Pinpoint the cell where the given text exists, returning its (x, y) midpoint coordinate. 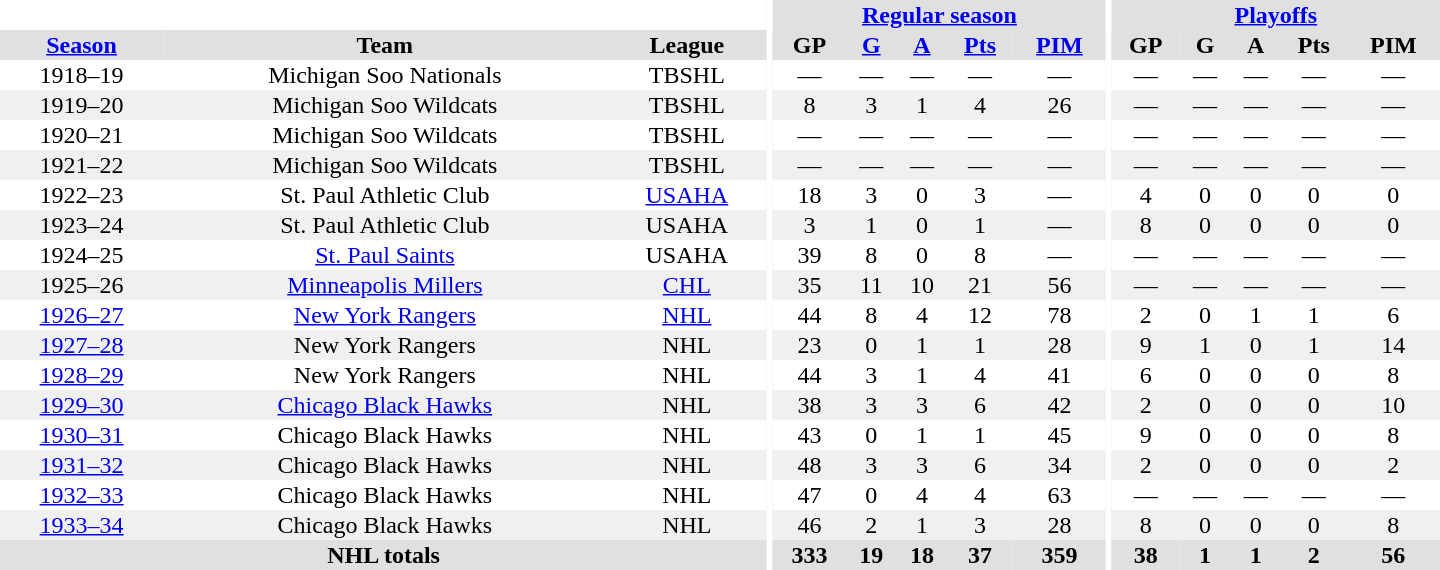
1925–26 (82, 285)
19 (872, 555)
41 (1060, 375)
23 (810, 345)
1933–34 (82, 525)
Michigan Soo Nationals (384, 75)
Team (384, 45)
26 (1060, 105)
1922–23 (82, 195)
CHL (686, 285)
21 (980, 285)
63 (1060, 495)
League (686, 45)
Regular season (940, 15)
45 (1060, 435)
48 (810, 465)
Season (82, 45)
333 (810, 555)
1929–30 (82, 405)
1918–19 (82, 75)
78 (1060, 315)
47 (810, 495)
34 (1060, 465)
1923–24 (82, 225)
St. Paul Saints (384, 255)
1932–33 (82, 495)
43 (810, 435)
1920–21 (82, 135)
35 (810, 285)
37 (980, 555)
359 (1060, 555)
1931–32 (82, 465)
46 (810, 525)
Minneapolis Millers (384, 285)
1930–31 (82, 435)
1928–29 (82, 375)
11 (872, 285)
1919–20 (82, 105)
NHL totals (384, 555)
1921–22 (82, 165)
1926–27 (82, 315)
42 (1060, 405)
12 (980, 315)
Playoffs (1276, 15)
39 (810, 255)
14 (1394, 345)
1924–25 (82, 255)
1927–28 (82, 345)
